Detect which cell encompasses the target text, then output its (x, y) center coordinate. 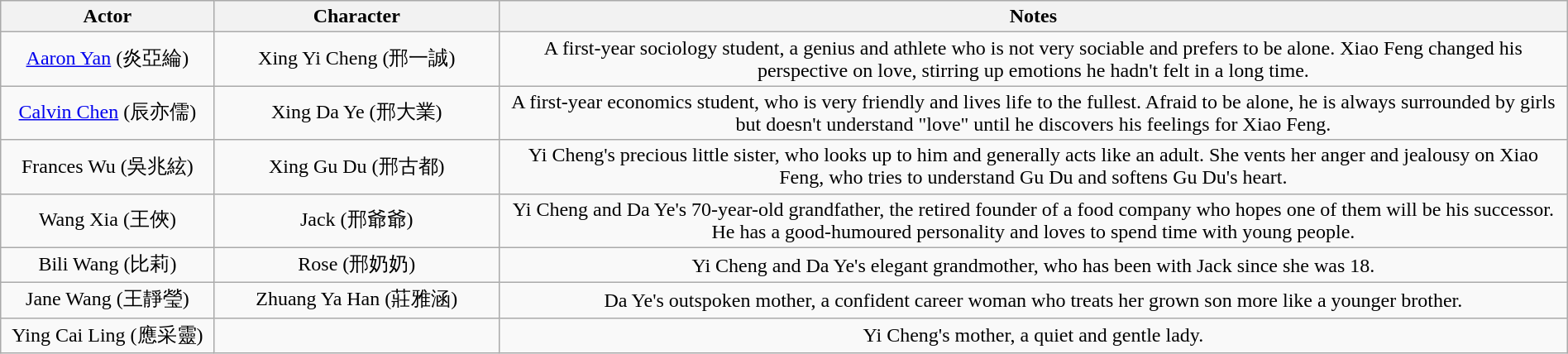
Calvin Chen (辰亦儒) (108, 112)
Frances Wu (吳兆絃) (108, 167)
Actor (108, 17)
Yi Cheng and Da Ye's elegant grandmother, who has been with Jack since she was 18. (1033, 265)
Xing Gu Du (邢古都) (356, 167)
Notes (1033, 17)
Yi Cheng's mother, a quiet and gentle lady. (1033, 336)
Character (356, 17)
Ying Cai Ling (應采靈) (108, 336)
Zhuang Ya Han (莊雅涵) (356, 301)
Aaron Yan (炎亞綸) (108, 60)
Da Ye's outspoken mother, a confident career woman who treats her grown son more like a younger brother. (1033, 301)
Xing Yi Cheng (邢一誠) (356, 60)
Xing Da Ye (邢大業) (356, 112)
Rose (邢奶奶) (356, 265)
Wang Xia (王俠) (108, 220)
Jane Wang (王靜瑩) (108, 301)
Jack (邢爺爺) (356, 220)
Bili Wang (比莉) (108, 265)
